Determine the (X, Y) coordinate at the center of the cell enclosing the given text.  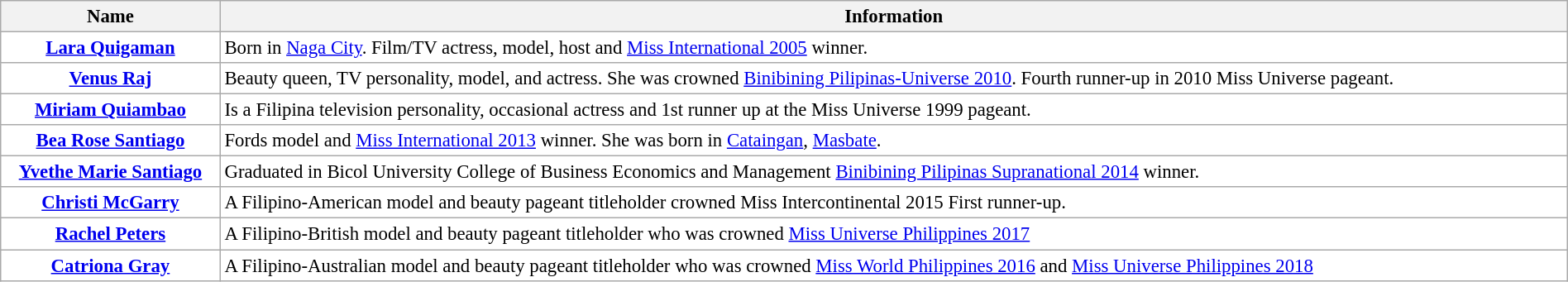
Miriam Quiambao (111, 110)
Born in Naga City. Film/TV actress, model, host and Miss International 2005 winner. (893, 48)
Lara Quigaman (111, 48)
A Filipino-American model and beauty pageant titleholder crowned Miss Intercontinental 2015 First runner-up. (893, 203)
Graduated in Bicol University College of Business Economics and Management Binibining Pilipinas Supranational 2014 winner. (893, 172)
A Filipino-British model and beauty pageant titleholder who was crowned Miss Universe Philippines 2017 (893, 234)
Christi McGarry (111, 203)
Rachel Peters (111, 234)
Is a Filipina television personality, occasional actress and 1st runner up at the Miss Universe 1999 pageant. (893, 110)
Fords model and Miss International 2013 winner. She was born in Cataingan, Masbate. (893, 141)
Venus Raj (111, 79)
Yvethe Marie Santiago (111, 172)
Information (893, 17)
A Filipino-Australian model and beauty pageant titleholder who was crowned Miss World Philippines 2016 and Miss Universe Philippines 2018 (893, 265)
Bea Rose Santiago (111, 141)
Name (111, 17)
Beauty queen, TV personality, model, and actress. She was crowned Binibining Pilipinas-Universe 2010. Fourth runner-up in 2010 Miss Universe pageant. (893, 79)
Catriona Gray (111, 265)
